Locate the cell with the specified text and output its [X, Y] center coordinate. 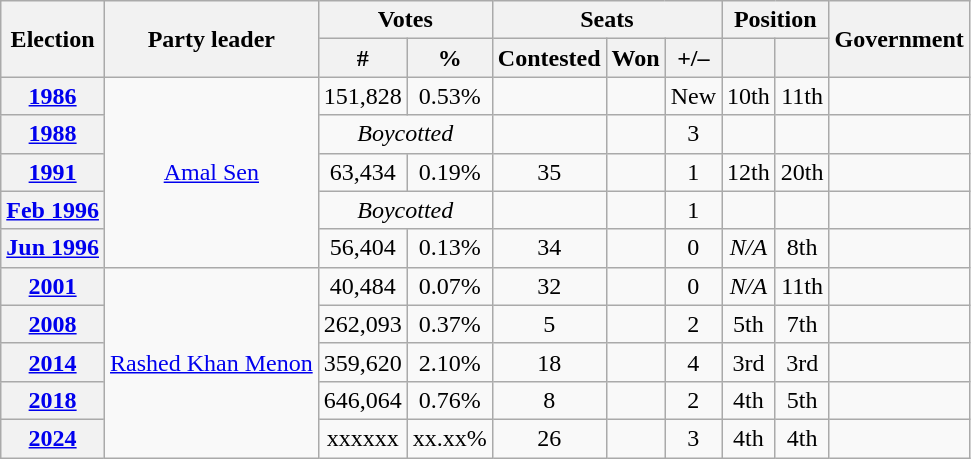
Contested [549, 58]
xx.xx% [450, 438]
0.37% [450, 324]
40,484 [362, 286]
8 [549, 400]
Votes [405, 20]
5 [549, 324]
35 [549, 172]
0.07% [450, 286]
2.10% [450, 362]
4 [693, 362]
Jun 1996 [53, 248]
Rashed Khan Menon [212, 362]
63,434 [362, 172]
8th [802, 248]
0.13% [450, 248]
2018 [53, 400]
Won [636, 58]
Seats [606, 20]
1988 [53, 134]
56,404 [362, 248]
18 [549, 362]
12th [749, 172]
% [450, 58]
646,064 [362, 400]
0.19% [450, 172]
Position [776, 20]
Feb 1996 [53, 210]
32 [549, 286]
xxxxxx [362, 438]
2024 [53, 438]
262,093 [362, 324]
20th [802, 172]
# [362, 58]
10th [749, 96]
151,828 [362, 96]
34 [549, 248]
Government [899, 39]
New [693, 96]
Amal Sen [212, 172]
1986 [53, 96]
Party leader [212, 39]
0.53% [450, 96]
7th [802, 324]
26 [549, 438]
Election [53, 39]
2001 [53, 286]
2014 [53, 362]
+/– [693, 58]
2008 [53, 324]
1991 [53, 172]
359,620 [362, 362]
0.76% [450, 400]
